Find where the given text appears and provide that cell's center as [X, Y] coordinate. 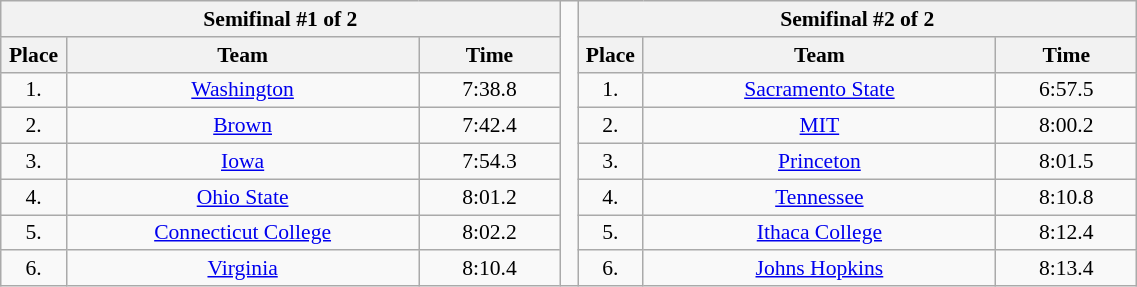
Sacramento State [820, 90]
MIT [820, 126]
8:02.2 [490, 233]
7:38.8 [490, 90]
Tennessee [820, 197]
Semifinal #2 of 2 [858, 19]
7:54.3 [490, 162]
Virginia [242, 269]
Brown [242, 126]
8:10.4 [490, 269]
Semifinal #1 of 2 [280, 19]
Ohio State [242, 197]
Iowa [242, 162]
8:01.2 [490, 197]
Washington [242, 90]
8:12.4 [1066, 233]
Connecticut College [242, 233]
8:13.4 [1066, 269]
Ithaca College [820, 233]
6:57.5 [1066, 90]
Johns Hopkins [820, 269]
Princeton [820, 162]
7:42.4 [490, 126]
8:10.8 [1066, 197]
8:01.5 [1066, 162]
8:00.2 [1066, 126]
